Identify which cell holds the provided text, then report its (X, Y) central coordinate. 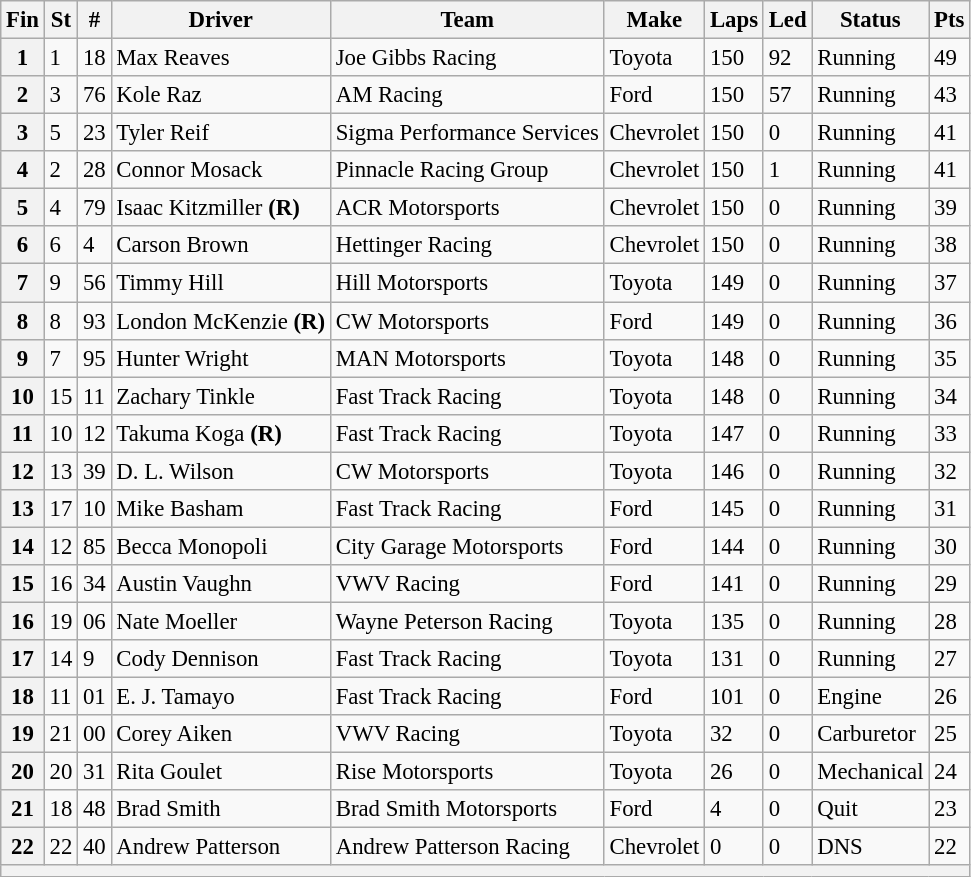
Led (788, 20)
35 (950, 358)
95 (94, 358)
Joe Gibbs Racing (467, 58)
141 (734, 584)
92 (788, 58)
Brad Smith (220, 809)
Nate Moeller (220, 621)
00 (94, 734)
Pinnacle Racing Group (467, 170)
Wayne Peterson Racing (467, 621)
29 (950, 584)
E. J. Tamayo (220, 697)
147 (734, 433)
27 (950, 659)
Takuma Koga (R) (220, 433)
DNS (870, 847)
Hill Motorsports (467, 283)
Fin (23, 20)
37 (950, 283)
135 (734, 621)
Quit (870, 809)
24 (950, 772)
Rita Goulet (220, 772)
145 (734, 509)
76 (94, 95)
146 (734, 471)
Becca Monopoli (220, 546)
MAN Motorsports (467, 358)
85 (94, 546)
Engine (870, 697)
Corey Aiken (220, 734)
Make (654, 20)
St (60, 20)
London McKenzie (R) (220, 321)
Max Reaves (220, 58)
25 (950, 734)
79 (94, 208)
38 (950, 245)
43 (950, 95)
Mechanical (870, 772)
144 (734, 546)
Rise Motorsports (467, 772)
Hunter Wright (220, 358)
06 (94, 621)
Carburetor (870, 734)
Connor Mosack (220, 170)
Andrew Patterson Racing (467, 847)
ACR Motorsports (467, 208)
Laps (734, 20)
Hettinger Racing (467, 245)
Isaac Kitzmiller (R) (220, 208)
30 (950, 546)
City Garage Motorsports (467, 546)
56 (94, 283)
36 (950, 321)
48 (94, 809)
101 (734, 697)
93 (94, 321)
Sigma Performance Services (467, 133)
Brad Smith Motorsports (467, 809)
49 (950, 58)
Cody Dennison (220, 659)
Driver (220, 20)
Mike Basham (220, 509)
# (94, 20)
Status (870, 20)
Andrew Patterson (220, 847)
Pts (950, 20)
33 (950, 433)
Timmy Hill (220, 283)
40 (94, 847)
Austin Vaughn (220, 584)
Zachary Tinkle (220, 396)
57 (788, 95)
Kole Raz (220, 95)
D. L. Wilson (220, 471)
01 (94, 697)
Carson Brown (220, 245)
AM Racing (467, 95)
Team (467, 20)
131 (734, 659)
Tyler Reif (220, 133)
